Provide the [X, Y] coordinate of the cell's center where the given text is located.  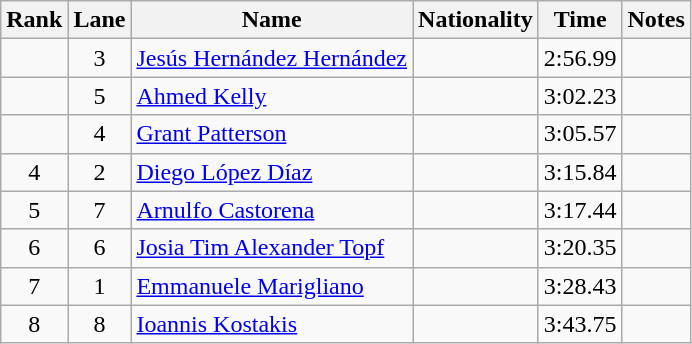
Arnulfo Castorena [272, 210]
Jesús Hernández Hernández [272, 58]
Name [272, 20]
Josia Tim Alexander Topf [272, 248]
3:15.84 [580, 172]
3:28.43 [580, 286]
Grant Patterson [272, 134]
3:43.75 [580, 324]
Nationality [476, 20]
Emmanuele Marigliano [272, 286]
Ioannis Kostakis [272, 324]
Diego López Díaz [272, 172]
Notes [656, 20]
Lane [100, 20]
3:17.44 [580, 210]
2 [100, 172]
1 [100, 286]
3:20.35 [580, 248]
Time [580, 20]
Ahmed Kelly [272, 96]
2:56.99 [580, 58]
3:02.23 [580, 96]
Rank [34, 20]
3 [100, 58]
3:05.57 [580, 134]
